For the text-containing cell, return its midpoint in (X, Y) coordinate format. 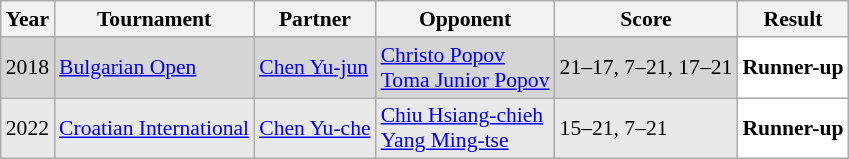
Bulgarian Open (154, 68)
Christo Popov Toma Junior Popov (466, 68)
Chen Yu-che (314, 128)
Year (28, 19)
Opponent (466, 19)
Croatian International (154, 128)
Partner (314, 19)
Tournament (154, 19)
2022 (28, 128)
Score (646, 19)
Result (792, 19)
Chen Yu-jun (314, 68)
2018 (28, 68)
Chiu Hsiang-chieh Yang Ming-tse (466, 128)
15–21, 7–21 (646, 128)
21–17, 7–21, 17–21 (646, 68)
